Scan for the cell matching the given text and deliver its (X, Y) coordinate at center. 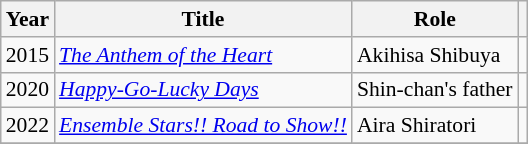
Title (203, 19)
2020 (28, 90)
The Anthem of the Heart (203, 55)
Role (435, 19)
2022 (28, 126)
Aira Shiratori (435, 126)
Happy-Go-Lucky Days (203, 90)
Akihisa Shibuya (435, 55)
Ensemble Stars!! Road to Show!! (203, 126)
2015 (28, 55)
Year (28, 19)
Shin-chan's father (435, 90)
